Return the [X, Y] coordinate for the center point of the cell that contains the specified text.  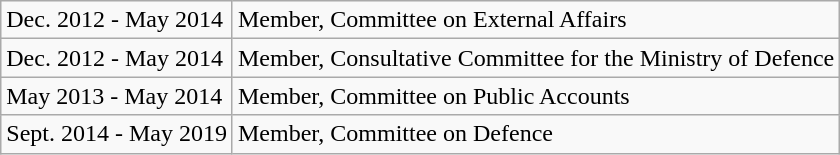
Member, Committee on External Affairs [536, 20]
Member, Committee on Defence [536, 134]
Sept. 2014 - May 2019 [117, 134]
Member, Committee on Public Accounts [536, 96]
Member, Consultative Committee for the Ministry of Defence [536, 58]
May 2013 - May 2014 [117, 96]
